Extract the (X, Y) coordinate from the center of the cell holding the provided text.  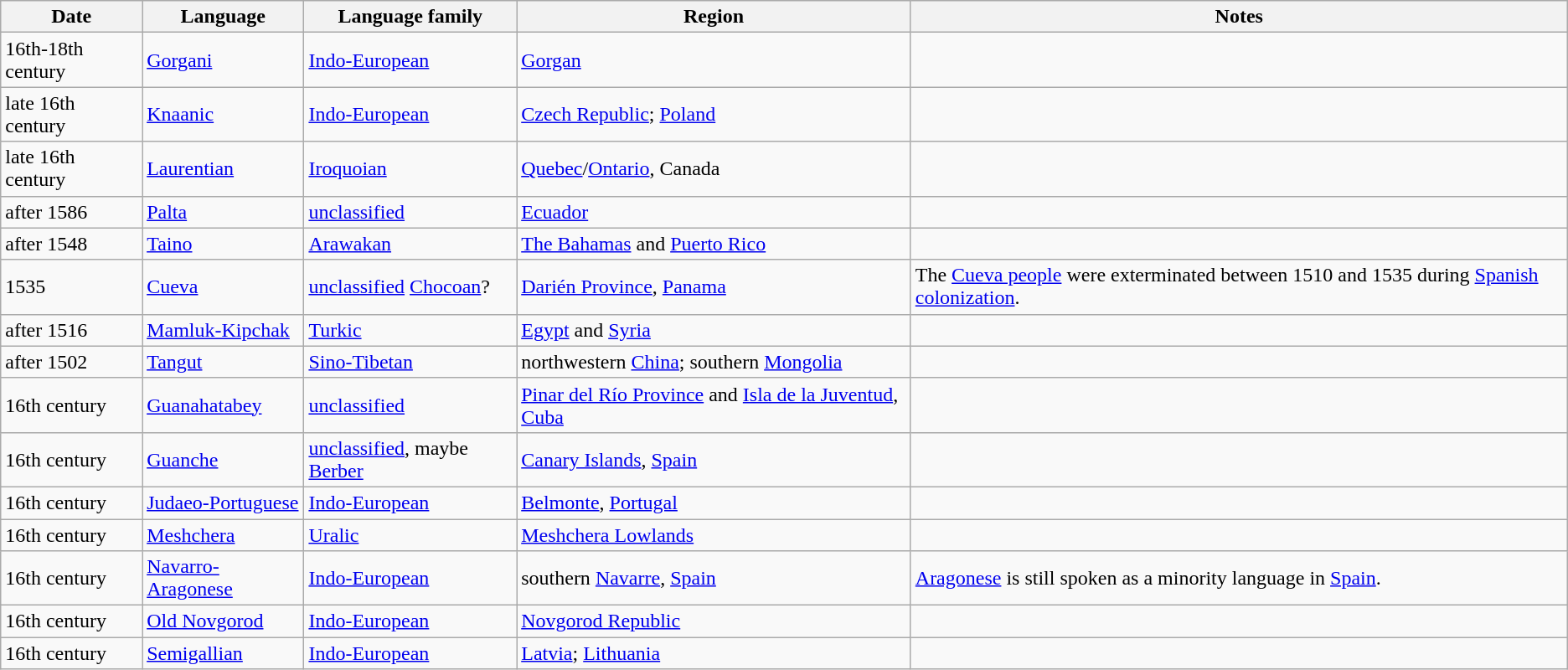
Region (714, 17)
Old Novgorod (223, 621)
Egypt and Syria (714, 330)
Novgorod Republic (714, 621)
Pinar del Río Province and Isla de la Juventud, Cuba (714, 405)
Meshchera Lowlands (714, 535)
Cueva (223, 286)
after 1548 (72, 244)
Gorgan (714, 60)
Meshchera (223, 535)
northwestern China; southern Mongolia (714, 362)
Knaanic (223, 114)
unclassified Chocoan? (410, 286)
Tangut (223, 362)
The Bahamas and Puerto Rico (714, 244)
Language (223, 17)
Palta (223, 212)
Quebec/Ontario, Canada (714, 169)
Darién Province, Panama (714, 286)
Sino-Tibetan (410, 362)
Language family (410, 17)
Semigallian (223, 653)
Mamluk-Kipchak (223, 330)
Taino (223, 244)
Belmonte, Portugal (714, 502)
Guanahatabey (223, 405)
Guanche (223, 459)
after 1586 (72, 212)
Latvia; Lithuania (714, 653)
Czech Republic; Poland (714, 114)
Judaeo-Portuguese (223, 502)
Uralic (410, 535)
after 1502 (72, 362)
Aragonese is still spoken as a minority language in Spain. (1239, 578)
Ecuador (714, 212)
Turkic (410, 330)
The Cueva people were exterminated between 1510 and 1535 during Spanish colonization. (1239, 286)
1535 (72, 286)
Gorgani (223, 60)
southern Navarre, Spain (714, 578)
Iroquoian (410, 169)
Canary Islands, Spain (714, 459)
16th-18th century (72, 60)
Date (72, 17)
Arawakan (410, 244)
Laurentian (223, 169)
Navarro-Aragonese (223, 578)
Notes (1239, 17)
unclassified, maybe Berber (410, 459)
after 1516 (72, 330)
